Capture the cell that displays the provided text and extract its [X, Y] central coordinate. 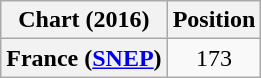
France (SNEP) [84, 58]
Chart (2016) [84, 20]
Position [214, 20]
173 [214, 58]
